Find where the given text appears and provide that cell's center as (x, y) coordinate. 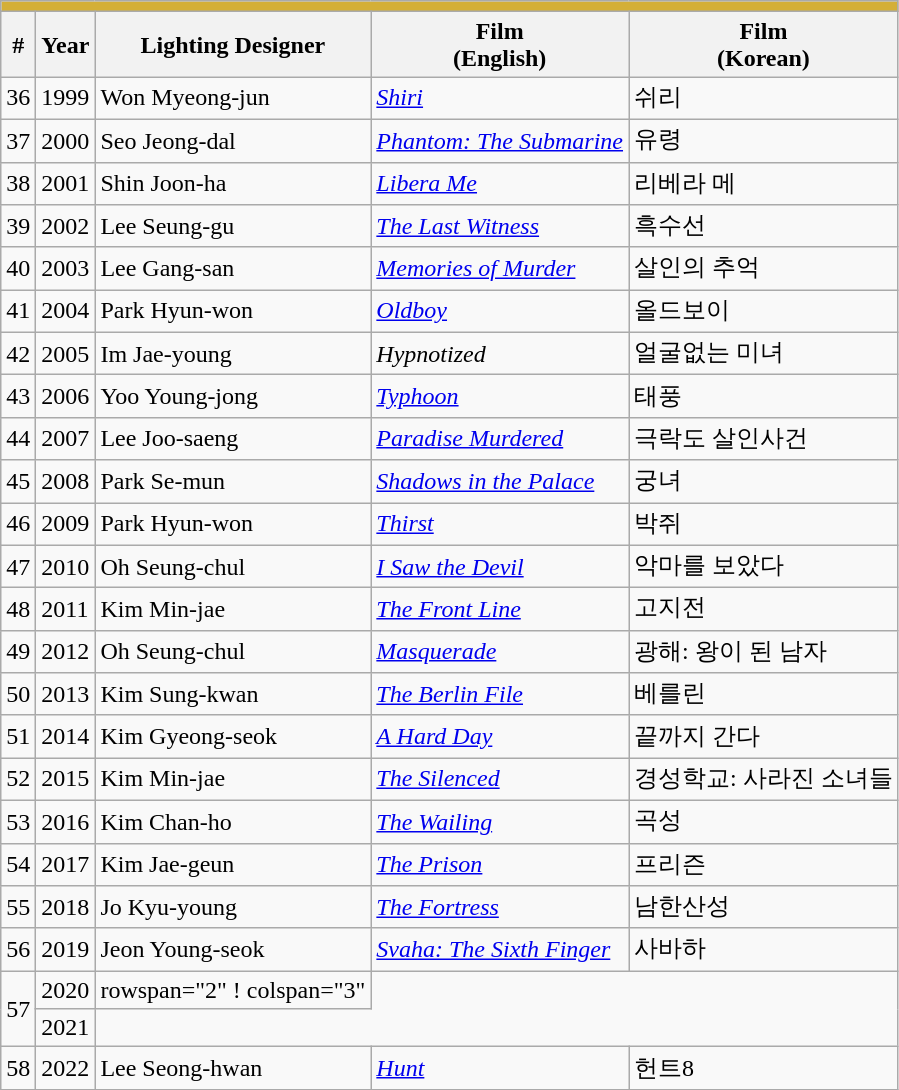
The Fortress (500, 908)
56 (18, 950)
Memories of Murder (500, 268)
Lighting Designer (233, 44)
36 (18, 98)
Lee Joo-saeng (233, 438)
유령 (764, 140)
프리즌 (764, 864)
살인의 추억 (764, 268)
The Wailing (500, 822)
태풍 (764, 396)
A Hard Day (500, 736)
# (18, 44)
Masquerade (500, 652)
2007 (66, 438)
2003 (66, 268)
2004 (66, 312)
Jo Kyu-young (233, 908)
2002 (66, 226)
광해: 왕이 된 남자 (764, 652)
2010 (66, 566)
52 (18, 780)
Kim Gyeong-seok (233, 736)
베를린 (764, 694)
Hypnotized (500, 354)
Year (66, 44)
55 (18, 908)
51 (18, 736)
2012 (66, 652)
47 (18, 566)
Shiri (500, 98)
Kim Chan-ho (233, 822)
49 (18, 652)
2018 (66, 908)
The Berlin File (500, 694)
46 (18, 524)
38 (18, 184)
42 (18, 354)
41 (18, 312)
Hunt (500, 1068)
Kim Sung-kwan (233, 694)
Svaha: The Sixth Finger (500, 950)
올드보이 (764, 312)
남한산성 (764, 908)
궁녀 (764, 482)
악마를 보았다 (764, 566)
리베라 메 (764, 184)
Thirst (500, 524)
40 (18, 268)
Oldboy (500, 312)
2000 (66, 140)
44 (18, 438)
2008 (66, 482)
Film(Korean) (764, 44)
1999 (66, 98)
흑수선 (764, 226)
The Silenced (500, 780)
50 (18, 694)
Phantom: The Submarine (500, 140)
rowspan="2" ! colspan="3" (233, 990)
Libera Me (500, 184)
끝까지 간다 (764, 736)
2021 (66, 1028)
2017 (66, 864)
2009 (66, 524)
2015 (66, 780)
2013 (66, 694)
Won Myeong-jun (233, 98)
Yoo Young-jong (233, 396)
Seo Jeong-dal (233, 140)
54 (18, 864)
I Saw the Devil (500, 566)
Typhoon (500, 396)
극락도 살인사건 (764, 438)
2011 (66, 610)
2016 (66, 822)
Paradise Murdered (500, 438)
Jeon Young-seok (233, 950)
박쥐 (764, 524)
48 (18, 610)
Shadows in the Palace (500, 482)
곡성 (764, 822)
Lee Seong-hwan (233, 1068)
39 (18, 226)
쉬리 (764, 98)
헌트8 (764, 1068)
2001 (66, 184)
57 (18, 1009)
Lee Seung-gu (233, 226)
37 (18, 140)
The Last Witness (500, 226)
사바하 (764, 950)
45 (18, 482)
경성학교: 사라진 소녀들 (764, 780)
Film(English) (500, 44)
2020 (66, 990)
2014 (66, 736)
2005 (66, 354)
43 (18, 396)
2006 (66, 396)
Park Se-mun (233, 482)
Lee Gang-san (233, 268)
58 (18, 1068)
The Front Line (500, 610)
Shin Joon-ha (233, 184)
얼굴없는 미녀 (764, 354)
2019 (66, 950)
Kim Jae-geun (233, 864)
고지전 (764, 610)
Im Jae-young (233, 354)
53 (18, 822)
The Prison (500, 864)
2022 (66, 1068)
